From the cell containing the given text, extract its center point as [x, y] coordinate. 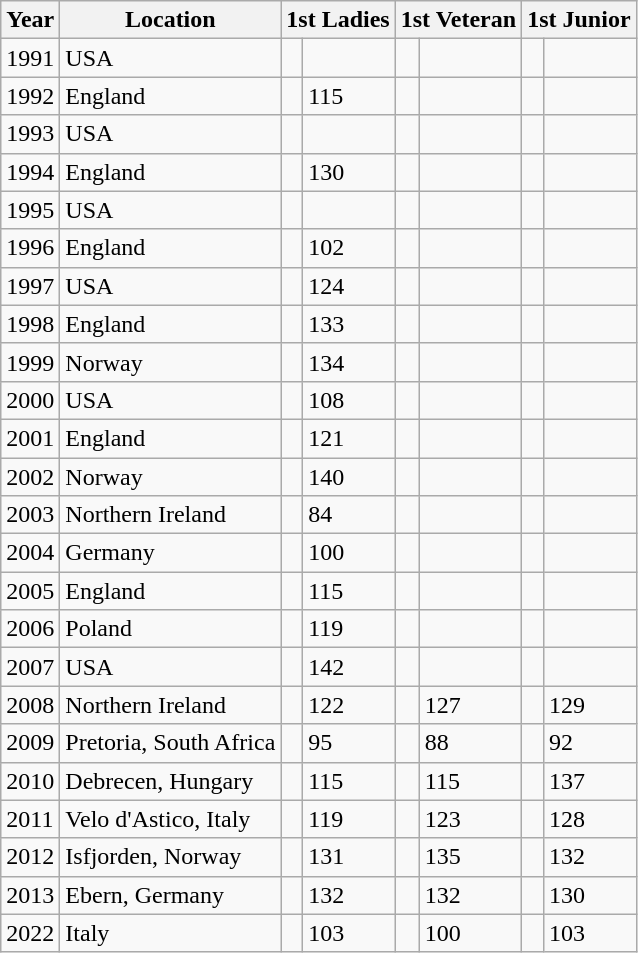
2013 [30, 895]
1994 [30, 172]
2022 [30, 933]
1991 [30, 58]
2005 [30, 591]
2001 [30, 438]
Year [30, 20]
2009 [30, 743]
2012 [30, 857]
1993 [30, 134]
131 [350, 857]
1st Ladies [338, 20]
1992 [30, 96]
2011 [30, 819]
Ebern, Germany [170, 895]
1st Veteran [458, 20]
92 [590, 743]
2004 [30, 553]
Location [170, 20]
124 [350, 286]
Germany [170, 553]
2003 [30, 515]
140 [350, 477]
1997 [30, 286]
2007 [30, 667]
134 [350, 362]
2002 [30, 477]
122 [350, 705]
108 [350, 400]
137 [590, 781]
2006 [30, 629]
135 [470, 857]
123 [470, 819]
1999 [30, 362]
95 [350, 743]
Isfjorden, Norway [170, 857]
142 [350, 667]
2000 [30, 400]
Italy [170, 933]
Debrecen, Hungary [170, 781]
1996 [30, 248]
2008 [30, 705]
133 [350, 324]
1995 [30, 210]
102 [350, 248]
1st Junior [579, 20]
129 [590, 705]
1998 [30, 324]
121 [350, 438]
Velo d'Astico, Italy [170, 819]
84 [350, 515]
88 [470, 743]
Poland [170, 629]
127 [470, 705]
128 [590, 819]
2010 [30, 781]
Pretoria, South Africa [170, 743]
